Scan for the cell matching the given text and deliver its (x, y) coordinate at center. 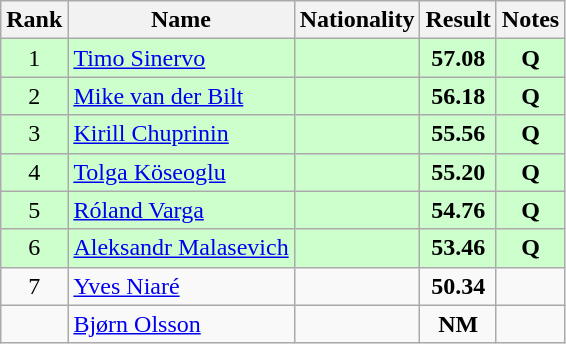
50.34 (458, 286)
Notes (530, 20)
NM (458, 324)
56.18 (458, 96)
Kirill Chuprinin (181, 134)
Rank (34, 20)
1 (34, 58)
Nationality (357, 20)
Róland Varga (181, 210)
5 (34, 210)
Yves Niaré (181, 286)
54.76 (458, 210)
3 (34, 134)
Mike van der Bilt (181, 96)
Name (181, 20)
Result (458, 20)
Timo Sinervo (181, 58)
2 (34, 96)
Aleksandr Malasevich (181, 248)
55.20 (458, 172)
7 (34, 286)
4 (34, 172)
57.08 (458, 58)
55.56 (458, 134)
Tolga Köseoglu (181, 172)
Bjørn Olsson (181, 324)
6 (34, 248)
53.46 (458, 248)
